Pinpoint the cell where the given text exists, returning its (x, y) midpoint coordinate. 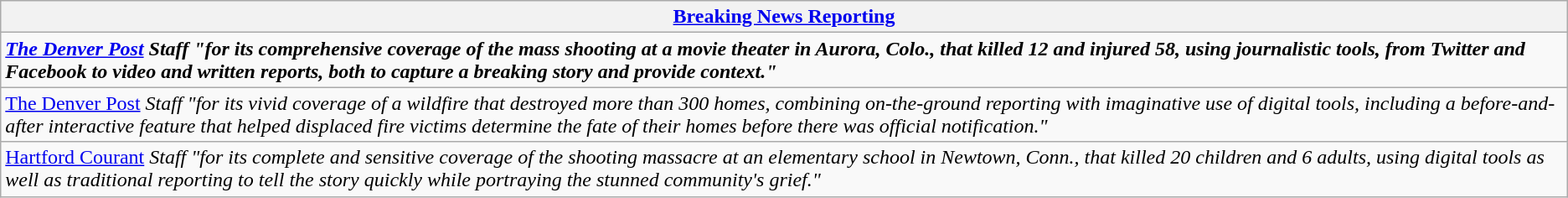
Breaking News Reporting (784, 17)
